Detect which cell encompasses the target text, then output its (x, y) center coordinate. 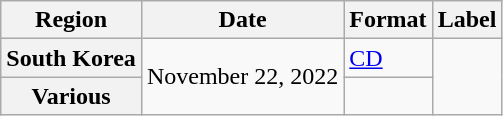
Date (242, 20)
South Korea (72, 58)
Various (72, 96)
Label (467, 20)
Region (72, 20)
Format (388, 20)
November 22, 2022 (242, 77)
CD (388, 58)
